Scan for the cell matching the given text and deliver its [x, y] coordinate at center. 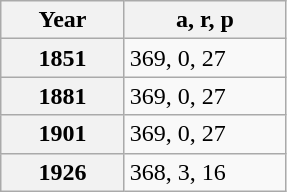
1881 [63, 96]
a, r, p [204, 20]
Year [63, 20]
1851 [63, 58]
1901 [63, 134]
1926 [63, 172]
368, 3, 16 [204, 172]
